Detect which cell encompasses the target text, then output its (X, Y) center coordinate. 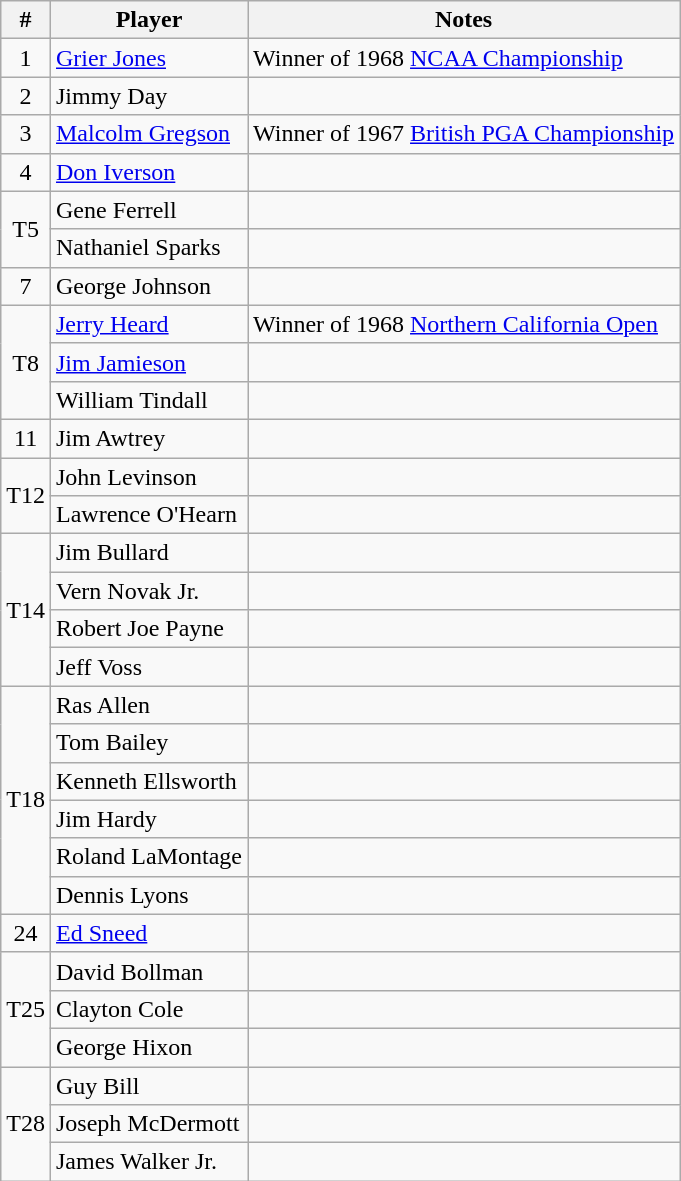
John Levinson (148, 477)
Malcolm Gregson (148, 134)
George Hixon (148, 1047)
David Bollman (148, 971)
4 (26, 172)
James Walker Jr. (148, 1162)
T14 (26, 610)
Jim Hardy (148, 819)
Don Iverson (148, 172)
Lawrence O'Hearn (148, 515)
Player (148, 20)
Winner of 1968 Northern California Open (464, 324)
T25 (26, 1009)
Jim Jamieson (148, 362)
William Tindall (148, 400)
3 (26, 134)
Ed Sneed (148, 933)
T12 (26, 496)
# (26, 20)
Dennis Lyons (148, 895)
Clayton Cole (148, 1009)
Robert Joe Payne (148, 629)
Jeff Voss (148, 667)
Notes (464, 20)
Joseph McDermott (148, 1124)
T5 (26, 229)
Winner of 1968 NCAA Championship (464, 58)
Vern Novak Jr. (148, 591)
24 (26, 933)
1 (26, 58)
Ras Allen (148, 705)
George Johnson (148, 286)
Nathaniel Sparks (148, 248)
Gene Ferrell (148, 210)
Guy Bill (148, 1085)
Winner of 1967 British PGA Championship (464, 134)
Jerry Heard (148, 324)
Grier Jones (148, 58)
T18 (26, 800)
Kenneth Ellsworth (148, 781)
T28 (26, 1123)
Jimmy Day (148, 96)
Tom Bailey (148, 743)
Roland LaMontage (148, 857)
7 (26, 286)
Jim Bullard (148, 553)
11 (26, 438)
Jim Awtrey (148, 438)
2 (26, 96)
T8 (26, 362)
